Search for the cell housing the specified text and yield its (x, y) center coordinate. 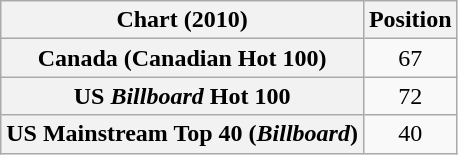
72 (410, 96)
US Billboard Hot 100 (182, 96)
Position (410, 20)
Canada (Canadian Hot 100) (182, 58)
US Mainstream Top 40 (Billboard) (182, 134)
67 (410, 58)
40 (410, 134)
Chart (2010) (182, 20)
